Locate the cell with the specified text and output its (X, Y) center coordinate. 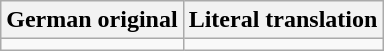
Literal translation (283, 20)
German original (92, 20)
